Search for the cell housing the specified text and yield its [X, Y] center coordinate. 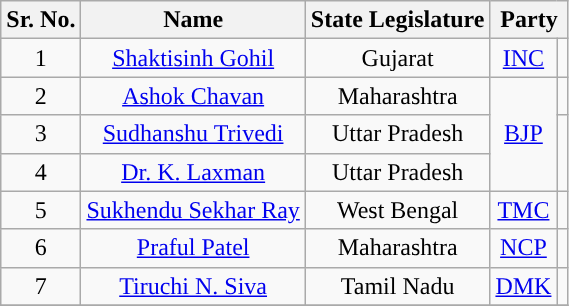
5 [41, 210]
West Bengal [398, 210]
NCP [524, 248]
2 [41, 96]
DMK [524, 286]
BJP [524, 134]
Dr. K. Laxman [193, 172]
3 [41, 134]
INC [524, 58]
Shaktisinh Gohil [193, 58]
State Legislature [398, 20]
Party [529, 20]
Praful Patel [193, 248]
Sudhanshu Trivedi [193, 134]
7 [41, 286]
Tiruchi N. Siva [193, 286]
Gujarat [398, 58]
1 [41, 58]
4 [41, 172]
6 [41, 248]
Sr. No. [41, 20]
TMC [524, 210]
Sukhendu Sekhar Ray [193, 210]
Tamil Nadu [398, 286]
Name [193, 20]
Ashok Chavan [193, 96]
